Search for the cell housing the specified text and yield its (x, y) center coordinate. 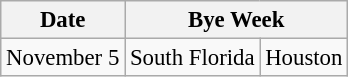
November 5 (63, 58)
Date (63, 20)
Houston (304, 58)
South Florida (192, 58)
Bye Week (236, 20)
